Detect which cell encompasses the target text, then output its [x, y] center coordinate. 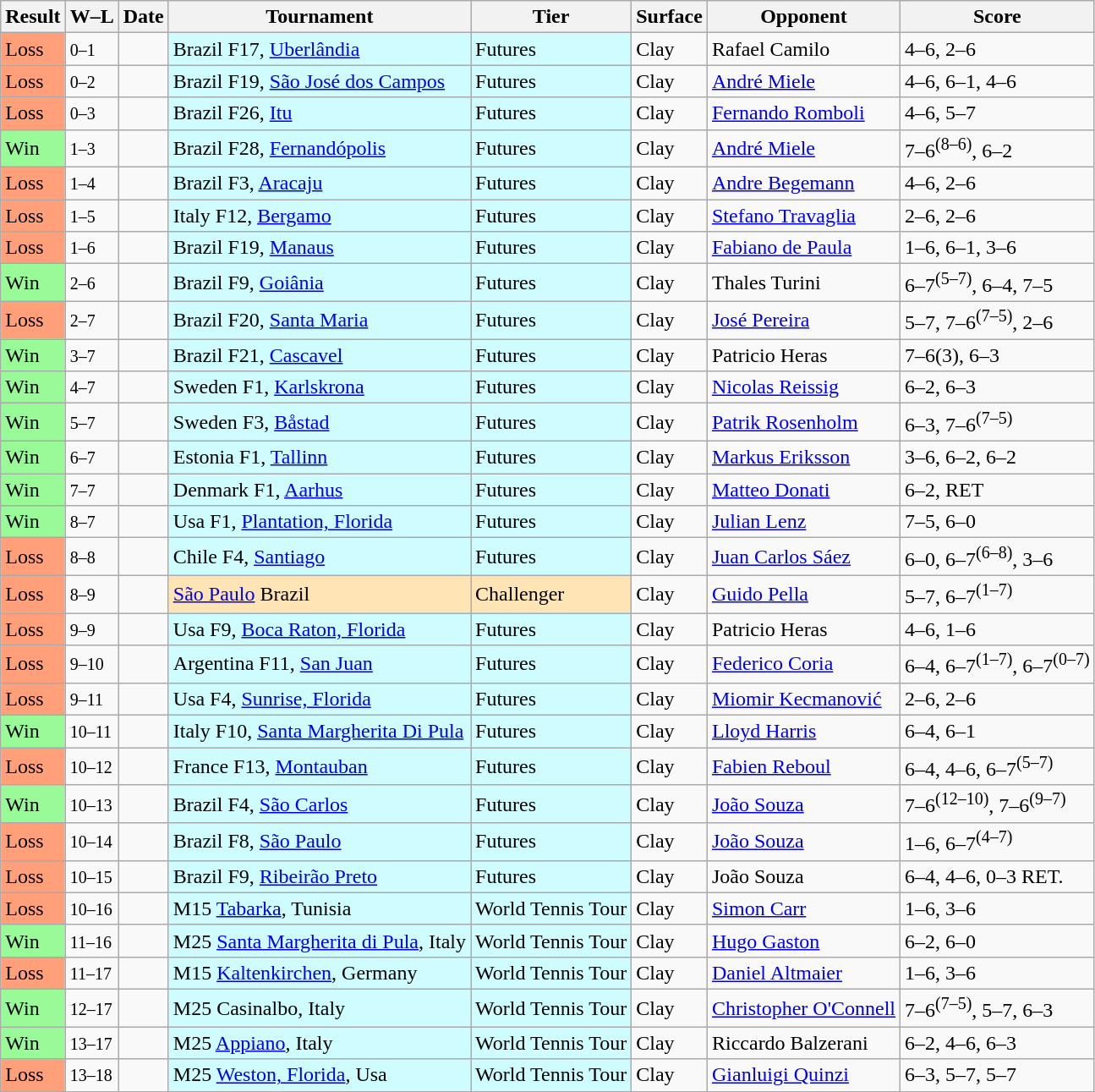
10–12 [91, 766]
São Paulo Brazil [320, 594]
8–8 [91, 557]
6–2, 6–0 [998, 941]
0–2 [91, 81]
Riccardo Balzerani [803, 1043]
13–17 [91, 1043]
7–7 [91, 490]
Fernando Romboli [803, 113]
2–7 [91, 320]
Julian Lenz [803, 522]
8–7 [91, 522]
7–6(12–10), 7–6(9–7) [998, 804]
Tier [551, 17]
Score [998, 17]
Chile F4, Santiago [320, 557]
Hugo Gaston [803, 941]
Markus Eriksson [803, 458]
1–4 [91, 184]
Brazil F17, Uberlândia [320, 49]
1–5 [91, 216]
Challenger [551, 594]
Brazil F26, Itu [320, 113]
Brazil F3, Aracaju [320, 184]
Andre Begemann [803, 184]
M15 Tabarka, Tunisia [320, 908]
Usa F4, Sunrise, Florida [320, 699]
Date [144, 17]
6–3, 5–7, 5–7 [998, 1075]
10–11 [91, 732]
France F13, Montauban [320, 766]
10–15 [91, 876]
Usa F9, Boca Raton, Florida [320, 629]
Guido Pella [803, 594]
9–11 [91, 699]
Fabiano de Paula [803, 248]
M25 Weston, Florida, Usa [320, 1075]
Stefano Travaglia [803, 216]
6–7(5–7), 6–4, 7–5 [998, 283]
Denmark F1, Aarhus [320, 490]
6–2, 6–3 [998, 387]
5–7, 7–6(7–5), 2–6 [998, 320]
10–16 [91, 908]
Brazil F19, São José dos Campos [320, 81]
Brazil F8, São Paulo [320, 842]
13–18 [91, 1075]
Sweden F1, Karlskrona [320, 387]
Rafael Camilo [803, 49]
Brazil F19, Manaus [320, 248]
0–3 [91, 113]
6–7 [91, 458]
Brazil F21, Cascavel [320, 355]
W–L [91, 17]
M15 Kaltenkirchen, Germany [320, 973]
2–6 [91, 283]
Brazil F9, Ribeirão Preto [320, 876]
6–4, 6–1 [998, 732]
10–14 [91, 842]
4–7 [91, 387]
José Pereira [803, 320]
4–6, 5–7 [998, 113]
Thales Turini [803, 283]
Estonia F1, Tallinn [320, 458]
7–6(8–6), 6–2 [998, 149]
Brazil F9, Goiânia [320, 283]
1–6, 6–7(4–7) [998, 842]
6–2, 4–6, 6–3 [998, 1043]
Surface [670, 17]
Simon Carr [803, 908]
3–6, 6–2, 6–2 [998, 458]
1–3 [91, 149]
4–6, 6–1, 4–6 [998, 81]
1–6, 6–1, 3–6 [998, 248]
Lloyd Harris [803, 732]
Argentina F11, San Juan [320, 665]
7–6(3), 6–3 [998, 355]
Patrik Rosenholm [803, 423]
5–7, 6–7(1–7) [998, 594]
Fabien Reboul [803, 766]
0–1 [91, 49]
Opponent [803, 17]
Matteo Donati [803, 490]
Italy F10, Santa Margherita Di Pula [320, 732]
6–4, 4–6, 6–7(5–7) [998, 766]
8–9 [91, 594]
7–6(7–5), 5–7, 6–3 [998, 1008]
Juan Carlos Sáez [803, 557]
5–7 [91, 423]
6–0, 6–7(6–8), 3–6 [998, 557]
M25 Appiano, Italy [320, 1043]
Gianluigi Quinzi [803, 1075]
Brazil F28, Fernandópolis [320, 149]
M25 Casinalbo, Italy [320, 1008]
Italy F12, Bergamo [320, 216]
M25 Santa Margherita di Pula, Italy [320, 941]
6–4, 6–7(1–7), 6–7(0–7) [998, 665]
Nicolas Reissig [803, 387]
Brazil F20, Santa Maria [320, 320]
1–6 [91, 248]
6–3, 7–6(7–5) [998, 423]
7–5, 6–0 [998, 522]
Sweden F3, Båstad [320, 423]
Daniel Altmaier [803, 973]
12–17 [91, 1008]
9–9 [91, 629]
Usa F1, Plantation, Florida [320, 522]
Result [33, 17]
Brazil F4, São Carlos [320, 804]
Miomir Kecmanović [803, 699]
9–10 [91, 665]
3–7 [91, 355]
11–16 [91, 941]
Tournament [320, 17]
Federico Coria [803, 665]
6–2, RET [998, 490]
6–4, 4–6, 0–3 RET. [998, 876]
11–17 [91, 973]
10–13 [91, 804]
4–6, 1–6 [998, 629]
Christopher O'Connell [803, 1008]
